Pinpoint the cell where the given text exists, returning its (x, y) midpoint coordinate. 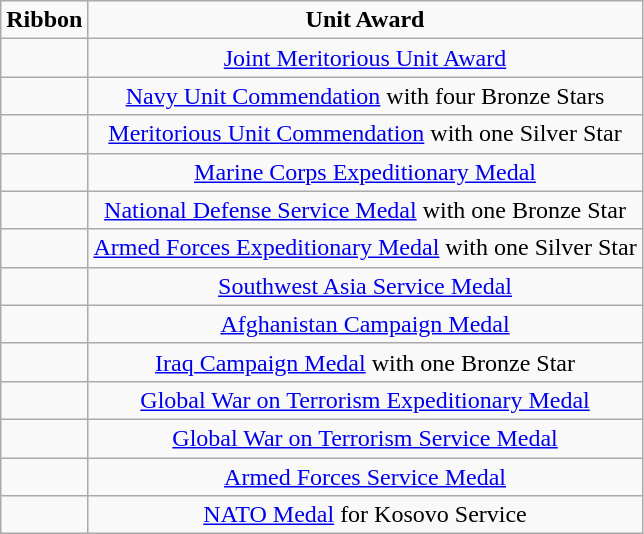
Armed Forces Service Medal (365, 477)
National Defense Service Medal with one Bronze Star (365, 210)
Joint Meritorious Unit Award (365, 58)
Iraq Campaign Medal with one Bronze Star (365, 362)
Afghanistan Campaign Medal (365, 324)
Marine Corps Expeditionary Medal (365, 172)
Global War on Terrorism Service Medal (365, 438)
Navy Unit Commendation with four Bronze Stars (365, 96)
NATO Medal for Kosovo Service (365, 515)
Unit Award (365, 20)
Southwest Asia Service Medal (365, 286)
Armed Forces Expeditionary Medal with one Silver Star (365, 248)
Global War on Terrorism Expeditionary Medal (365, 400)
Meritorious Unit Commendation with one Silver Star (365, 134)
Ribbon (44, 20)
